Return the [x, y] coordinate for the center point of the cell that contains the specified text.  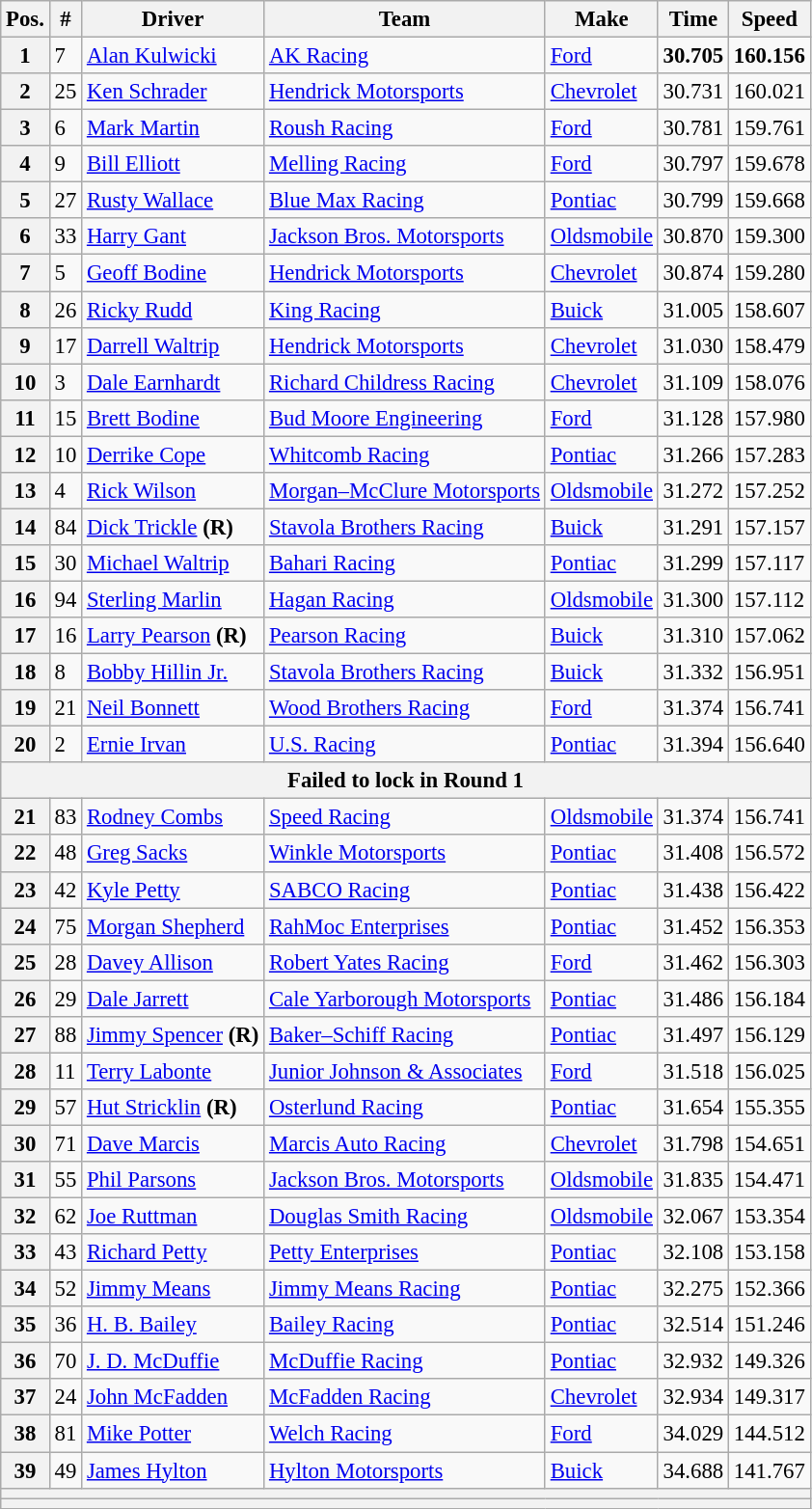
88 [66, 1035]
149.317 [770, 1398]
156.025 [770, 1071]
157.252 [770, 491]
37 [25, 1398]
141.767 [770, 1470]
157.112 [770, 599]
Melling Racing [405, 164]
32.067 [692, 1217]
Hut Stricklin (R) [174, 1108]
19 [25, 708]
Ken Schrader [174, 92]
Greg Sacks [174, 854]
156.640 [770, 745]
34.029 [692, 1434]
152.366 [770, 1289]
Ricky Rudd [174, 310]
32 [25, 1217]
31.005 [692, 310]
75 [66, 926]
Baker–Schiff Racing [405, 1035]
30.781 [692, 128]
Darrell Waltrip [174, 345]
Marcis Auto Racing [405, 1143]
20 [25, 745]
160.021 [770, 92]
Junior Johnson & Associates [405, 1071]
Douglas Smith Racing [405, 1217]
31.332 [692, 672]
Larry Pearson (R) [174, 636]
Speed Racing [405, 817]
31.109 [692, 382]
159.300 [770, 236]
156.572 [770, 854]
22 [25, 854]
30.705 [692, 56]
Robert Yates Racing [405, 962]
Rodney Combs [174, 817]
31.438 [692, 890]
H. B. Bailey [174, 1325]
McDuffie Racing [405, 1361]
153.354 [770, 1217]
14 [25, 527]
149.326 [770, 1361]
Roush Racing [405, 128]
Pearson Racing [405, 636]
James Hylton [174, 1470]
Make [602, 19]
Rusty Wallace [174, 201]
31.835 [692, 1180]
RahMoc Enterprises [405, 926]
38 [25, 1434]
155.355 [770, 1108]
Driver [174, 19]
Hylton Motorsports [405, 1470]
31.272 [692, 491]
Geoff Bodine [174, 273]
31.462 [692, 962]
157.157 [770, 527]
30.874 [692, 273]
Richard Childress Racing [405, 382]
Dale Earnhardt [174, 382]
Jimmy Spencer (R) [174, 1035]
Bahari Racing [405, 563]
12 [25, 454]
31.128 [692, 418]
156.353 [770, 926]
Pos. [25, 19]
Davey Allison [174, 962]
Whitcomb Racing [405, 454]
18 [25, 672]
Richard Petty [174, 1252]
48 [66, 854]
Bill Elliott [174, 164]
154.471 [770, 1180]
49 [66, 1470]
156.303 [770, 962]
159.761 [770, 128]
Bud Moore Engineering [405, 418]
156.129 [770, 1035]
Time [692, 19]
Blue Max Racing [405, 201]
Speed [770, 19]
31.394 [692, 745]
Wood Brothers Racing [405, 708]
157.980 [770, 418]
31.452 [692, 926]
32.275 [692, 1289]
Neil Bonnett [174, 708]
31.030 [692, 345]
Mike Potter [174, 1434]
31 [25, 1180]
160.156 [770, 56]
Jimmy Means Racing [405, 1289]
62 [66, 1217]
70 [66, 1361]
57 [66, 1108]
Bailey Racing [405, 1325]
Derrike Cope [174, 454]
Brett Bodine [174, 418]
Alan Kulwicki [174, 56]
Joe Ruttman [174, 1217]
Dave Marcis [174, 1143]
Dale Jarrett [174, 999]
31.518 [692, 1071]
154.651 [770, 1143]
158.076 [770, 382]
159.668 [770, 201]
83 [66, 817]
157.062 [770, 636]
31.291 [692, 527]
30.797 [692, 164]
30.731 [692, 92]
Morgan Shepherd [174, 926]
Mark Martin [174, 128]
Morgan–McClure Motorsports [405, 491]
43 [66, 1252]
Hagan Racing [405, 599]
31.497 [692, 1035]
71 [66, 1143]
Bobby Hillin Jr. [174, 672]
31.266 [692, 454]
Ernie Irvan [174, 745]
Michael Waltrip [174, 563]
156.184 [770, 999]
U.S. Racing [405, 745]
156.951 [770, 672]
John McFadden [174, 1398]
Dick Trickle (R) [174, 527]
Failed to lock in Round 1 [405, 781]
52 [66, 1289]
# [66, 19]
McFadden Racing [405, 1398]
Phil Parsons [174, 1180]
32.514 [692, 1325]
158.607 [770, 310]
SABCO Racing [405, 890]
31.798 [692, 1143]
Rick Wilson [174, 491]
Terry Labonte [174, 1071]
31.486 [692, 999]
157.283 [770, 454]
34.688 [692, 1470]
Harry Gant [174, 236]
84 [66, 527]
32.108 [692, 1252]
157.117 [770, 563]
Team [405, 19]
42 [66, 890]
31.310 [692, 636]
39 [25, 1470]
King Racing [405, 310]
156.422 [770, 890]
31.408 [692, 854]
31.654 [692, 1108]
Jimmy Means [174, 1289]
158.479 [770, 345]
151.246 [770, 1325]
32.932 [692, 1361]
1 [25, 56]
AK Racing [405, 56]
55 [66, 1180]
30.870 [692, 236]
159.678 [770, 164]
32.934 [692, 1398]
Cale Yarborough Motorsports [405, 999]
30.799 [692, 201]
Petty Enterprises [405, 1252]
31.300 [692, 599]
81 [66, 1434]
Sterling Marlin [174, 599]
153.158 [770, 1252]
159.280 [770, 273]
Kyle Petty [174, 890]
Welch Racing [405, 1434]
35 [25, 1325]
34 [25, 1289]
94 [66, 599]
23 [25, 890]
Osterlund Racing [405, 1108]
144.512 [770, 1434]
31.299 [692, 563]
13 [25, 491]
J. D. McDuffie [174, 1361]
Winkle Motorsports [405, 854]
